Determine the (X, Y) coordinate at the center of the cell enclosing the given text.  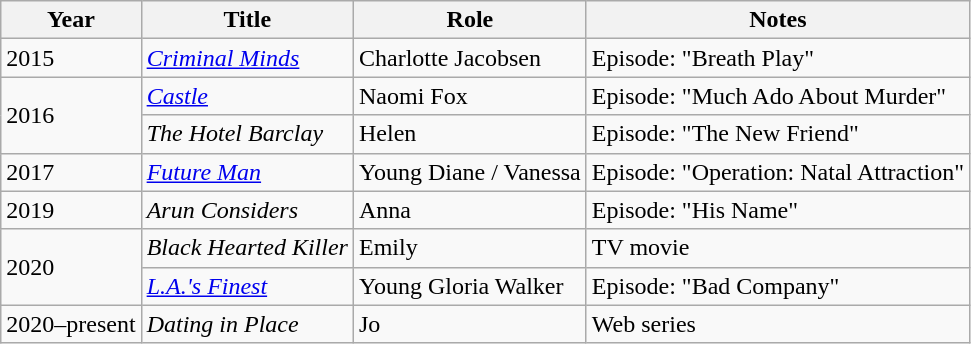
2016 (71, 115)
Episode: "His Name" (778, 210)
Episode: "Bad Company" (778, 286)
Future Man (247, 172)
L.A.'s Finest (247, 286)
Web series (778, 324)
Emily (470, 248)
2015 (71, 58)
Notes (778, 20)
Naomi Fox (470, 96)
Episode: "The New Friend" (778, 134)
Arun Considers (247, 210)
Helen (470, 134)
Black Hearted Killer (247, 248)
Episode: "Breath Play" (778, 58)
2017 (71, 172)
Anna (470, 210)
Criminal Minds (247, 58)
Castle (247, 96)
2020–present (71, 324)
Charlotte Jacobsen (470, 58)
Episode: "Operation: Natal Attraction" (778, 172)
Young Diane / Vanessa (470, 172)
Episode: "Much Ado About Murder" (778, 96)
Year (71, 20)
Title (247, 20)
Young Gloria Walker (470, 286)
Jo (470, 324)
2020 (71, 267)
Role (470, 20)
The Hotel Barclay (247, 134)
2019 (71, 210)
TV movie (778, 248)
Dating in Place (247, 324)
